Pinpoint the cell where the given text exists, returning its (x, y) midpoint coordinate. 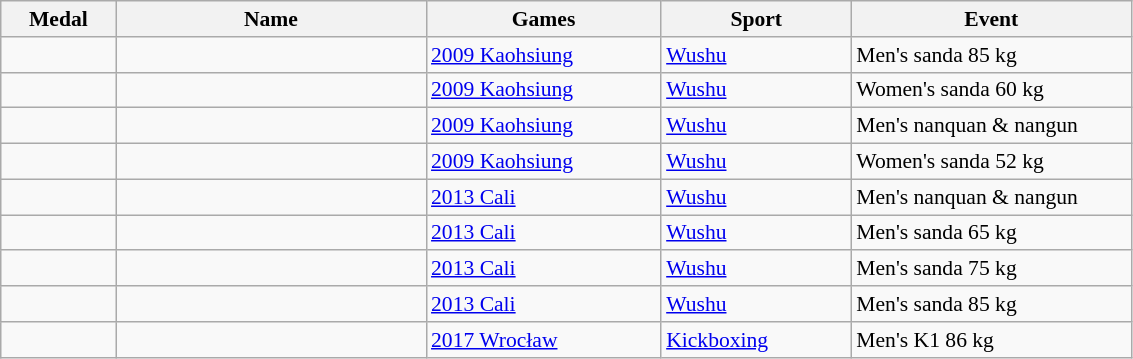
Medal (58, 19)
Men's sanda 65 kg (991, 233)
Women's sanda 60 kg (991, 90)
Event (991, 19)
Kickboxing (756, 340)
Men's sanda 75 kg (991, 269)
Name (271, 19)
Games (544, 19)
2017 Wrocław (544, 340)
Sport (756, 19)
Women's sanda 52 kg (991, 162)
Men's K1 86 kg (991, 340)
